Scan for the cell matching the given text and deliver its [x, y] coordinate at center. 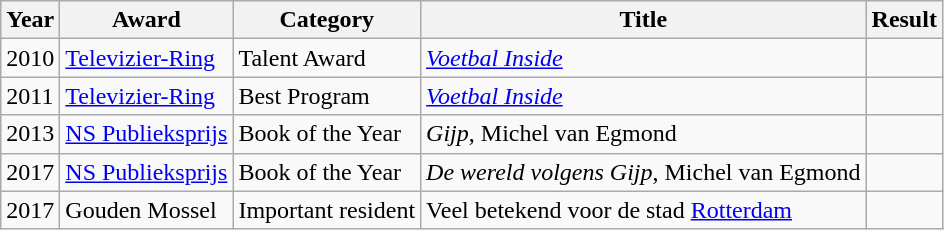
2013 [30, 134]
2010 [30, 58]
Award [146, 20]
Result [904, 20]
Title [644, 20]
2011 [30, 96]
Best Program [327, 96]
Year [30, 20]
Gouden Mossel [146, 210]
Veel betekend voor de stad Rotterdam [644, 210]
Important resident [327, 210]
Gijp, Michel van Egmond [644, 134]
Category [327, 20]
Talent Award [327, 58]
De wereld volgens Gijp, Michel van Egmond [644, 172]
